Find where the given text appears and provide that cell's center as (x, y) coordinate. 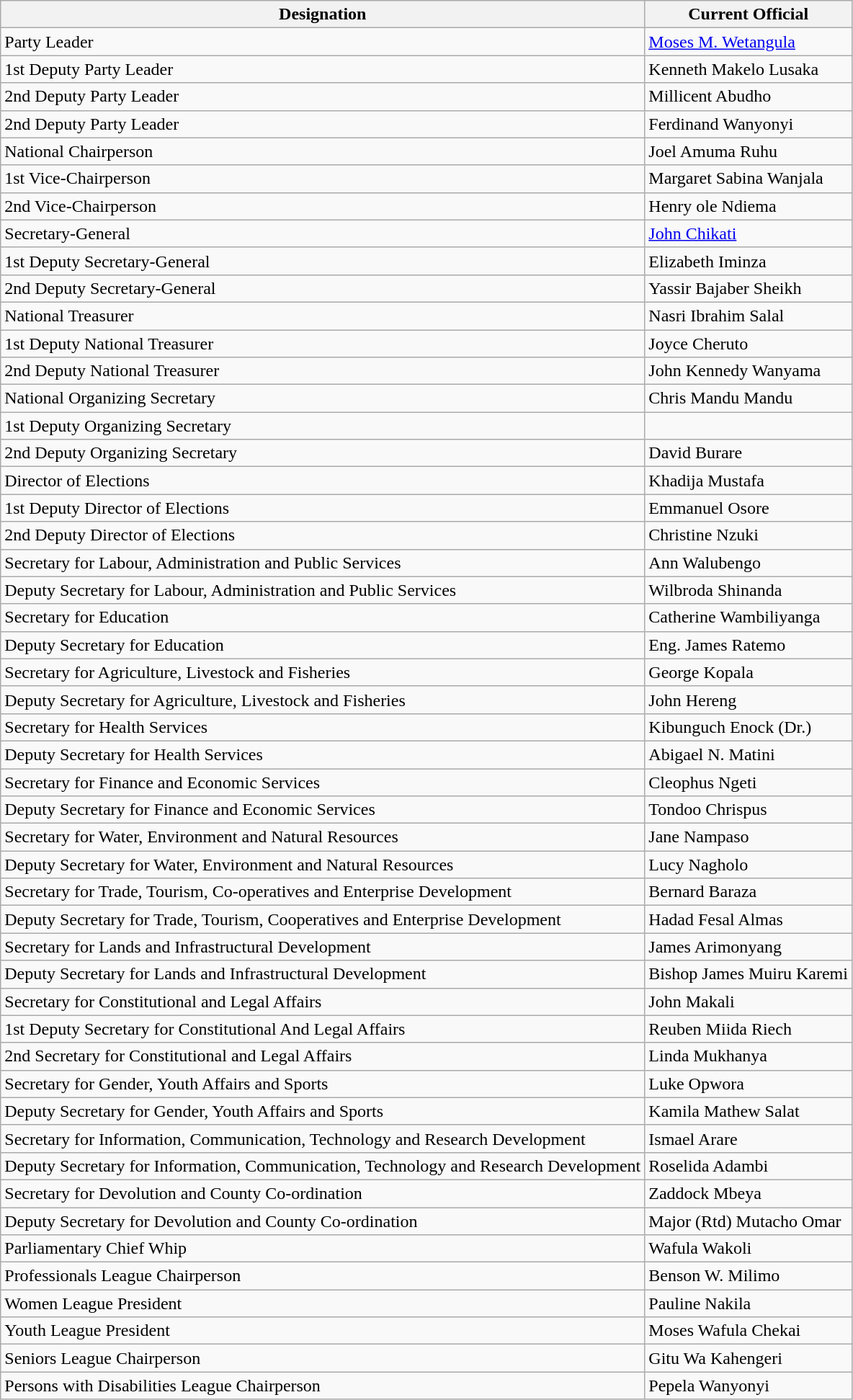
Gitu Wa Kahengeri (749, 1358)
Chris Mandu Mandu (749, 398)
Deputy Secretary for Lands and Infrastructural Development (323, 974)
Abigael N. Matini (749, 754)
Bernard Baraza (749, 892)
Secretary for Gender, Youth Affairs and Sports (323, 1084)
Linda Mukhanya (749, 1056)
Ismael Arare (749, 1138)
Deputy Secretary for Agriculture, Livestock and Fisheries (323, 700)
Deputy Secretary for Labour, Administration and Public Services (323, 590)
John Makali (749, 1002)
Secretary for Water, Environment and Natural Resources (323, 837)
Secretary for Trade, Tourism, Co-operatives and Enterprise Development (323, 892)
Benson W. Milimo (749, 1276)
National Organizing Secretary (323, 398)
1st Deputy Secretary for Constitutional And Legal Affairs (323, 1029)
Lucy Nagholo (749, 865)
Deputy Secretary for Finance and Economic Services (323, 810)
Kenneth Makelo Lusaka (749, 69)
Professionals League Chairperson (323, 1276)
Kamila Mathew Salat (749, 1111)
Secretary for Constitutional and Legal Affairs (323, 1002)
Secretary for Health Services (323, 727)
Secretary for Lands and Infrastructural Development (323, 947)
2nd Deputy Secretary-General (323, 288)
Deputy Secretary for Devolution and County Co-ordination (323, 1221)
Secretary for Finance and Economic Services (323, 782)
Moses M. Wetangula (749, 42)
2nd Deputy Director of Elections (323, 535)
Kibunguch Enock (Dr.) (749, 727)
David Burare (749, 453)
Secretary for Agriculture, Livestock and Fisheries (323, 672)
Current Official (749, 14)
Pepela Wanyonyi (749, 1386)
John Hereng (749, 700)
Deputy Secretary for Information, Communication, Technology and Research Development (323, 1166)
Millicent Abudho (749, 97)
Party Leader (323, 42)
Persons with Disabilities League Chairperson (323, 1386)
2nd Deputy National Treasurer (323, 371)
Christine Nzuki (749, 535)
Parliamentary Chief Whip (323, 1249)
Youth League President (323, 1331)
Seniors League Chairperson (323, 1358)
Director of Elections (323, 481)
National Treasurer (323, 316)
Henry ole Ndiema (749, 206)
Designation (323, 14)
Joel Amuma Ruhu (749, 151)
James Arimonyang (749, 947)
National Chairperson (323, 151)
Roselida Adambi (749, 1166)
Ferdinand Wanyonyi (749, 124)
Ann Walubengo (749, 563)
Joyce Cheruto (749, 344)
Deputy Secretary for Education (323, 645)
Secretary for Information, Communication, Technology and Research Development (323, 1138)
Secretary for Education (323, 617)
Secretary-General (323, 233)
1st Deputy Organizing Secretary (323, 426)
Emmanuel Osore (749, 508)
Secretary for Devolution and County Co-ordination (323, 1193)
1st Deputy Party Leader (323, 69)
2nd Deputy Organizing Secretary (323, 453)
Jane Nampaso (749, 837)
George Kopala (749, 672)
John Chikati (749, 233)
Cleophus Ngeti (749, 782)
1st Deputy National Treasurer (323, 344)
Deputy Secretary for Health Services (323, 754)
Yassir Bajaber Sheikh (749, 288)
Margaret Sabina Wanjala (749, 179)
Eng. James Ratemo (749, 645)
2nd Secretary for Constitutional and Legal Affairs (323, 1056)
Bishop James Muiru Karemi (749, 974)
Major (Rtd) Mutacho Omar (749, 1221)
1st Deputy Secretary-General (323, 261)
Pauline Nakila (749, 1303)
2nd Vice-Chairperson (323, 206)
Catherine Wambiliyanga (749, 617)
Women League President (323, 1303)
Luke Opwora (749, 1084)
Deputy Secretary for Gender, Youth Affairs and Sports (323, 1111)
Moses Wafula Chekai (749, 1331)
1st Vice-Chairperson (323, 179)
Tondoo Chrispus (749, 810)
Elizabeth Iminza (749, 261)
Wilbroda Shinanda (749, 590)
Zaddock Mbeya (749, 1193)
Deputy Secretary for Trade, Tourism, Cooperatives and Enterprise Development (323, 919)
Hadad Fesal Almas (749, 919)
1st Deputy Director of Elections (323, 508)
Deputy Secretary for Water, Environment and Natural Resources (323, 865)
Wafula Wakoli (749, 1249)
Secretary for Labour, Administration and Public Services (323, 563)
Nasri Ibrahim Salal (749, 316)
Reuben Miida Riech (749, 1029)
Khadija Mustafa (749, 481)
John Kennedy Wanyama (749, 371)
